Capture the cell that displays the provided text and extract its [x, y] central coordinate. 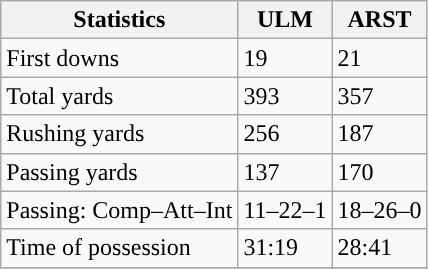
ARST [380, 20]
31:19 [285, 248]
170 [380, 172]
19 [285, 58]
Time of possession [120, 248]
18–26–0 [380, 210]
Rushing yards [120, 134]
393 [285, 96]
11–22–1 [285, 210]
187 [380, 134]
Passing: Comp–Att–Int [120, 210]
256 [285, 134]
21 [380, 58]
357 [380, 96]
Passing yards [120, 172]
137 [285, 172]
Statistics [120, 20]
ULM [285, 20]
Total yards [120, 96]
First downs [120, 58]
28:41 [380, 248]
